For the text-containing cell, return its midpoint in [x, y] coordinate format. 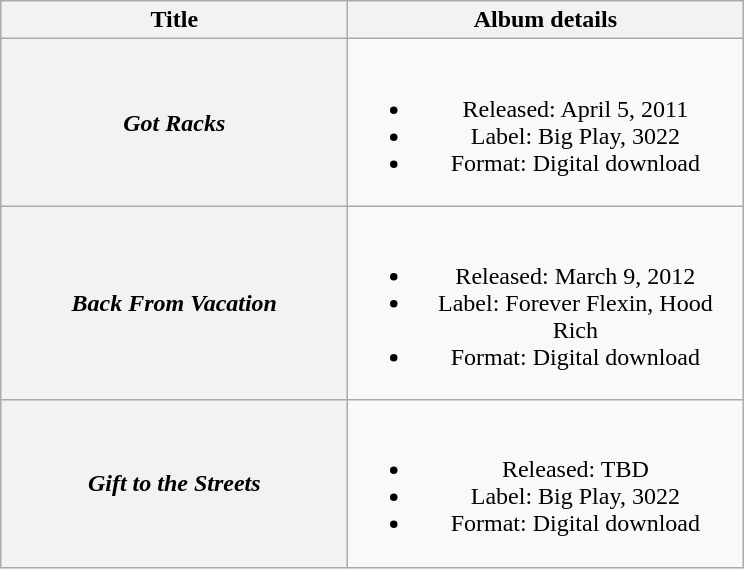
Got Racks [174, 122]
Gift to the Streets [174, 484]
Back From Vacation [174, 303]
Released: April 5, 2011Label: Big Play, 3022Format: Digital download [546, 122]
Released: TBDLabel: Big Play, 3022Format: Digital download [546, 484]
Title [174, 20]
Released: March 9, 2012Label: Forever Flexin, Hood RichFormat: Digital download [546, 303]
Album details [546, 20]
